Search for the cell housing the specified text and yield its (x, y) center coordinate. 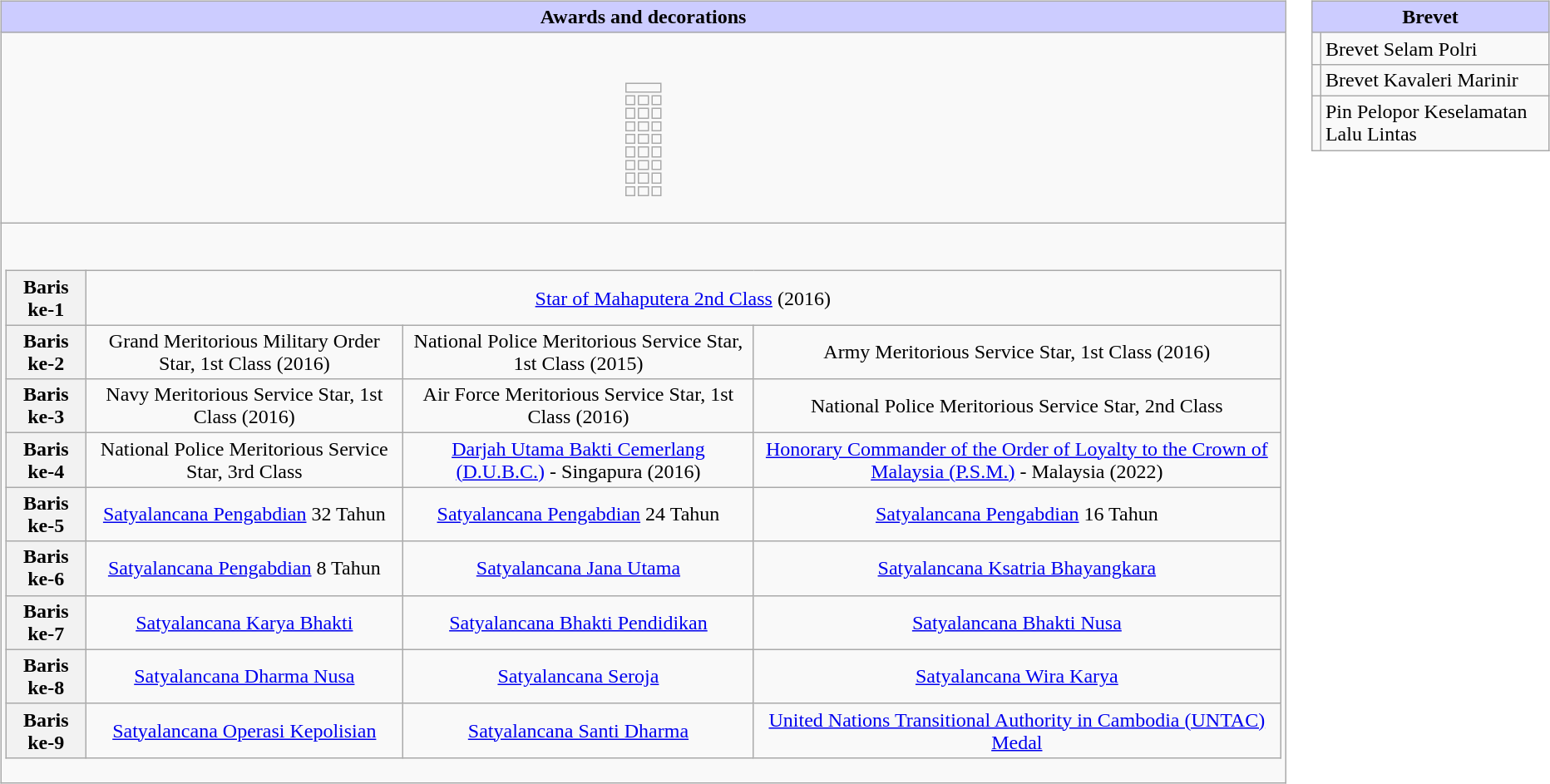
Satyalancana Pengabdian 24 Tahun (579, 514)
Satyalancana Karya Bhakti (244, 622)
Air Force Meritorious Service Star, 1st Class (2016) (579, 406)
United Nations Transitional Authority in Cambodia (UNTAC) Medal (1016, 730)
Awards and decorations (644, 17)
Baris ke-4 (47, 461)
Brevet Selam Polri (1434, 48)
Star of Mahaputera 2nd Class (2016) (684, 298)
National Police Meritorious Service Star, 1st Class (2015) (579, 353)
Honorary Commander of the Order of Loyalty to the Crown of Malaysia (P.S.M.) - Malaysia (2022) (1016, 461)
Satyalancana Seroja (579, 677)
Satyalancana Operasi Kepolisian (244, 730)
Army Meritorious Service Star, 1st Class (2016) (1016, 353)
Baris ke-9 (47, 730)
Pin Pelopor Keselamatan Lalu Lintas (1434, 123)
Satyalancana Pengabdian 32 Tahun (244, 514)
Satyalancana Pengabdian 16 Tahun (1016, 514)
Satyalancana Jana Utama (579, 569)
Baris ke-8 (47, 677)
Baris ke-1 (47, 298)
Satyalancana Bhakti Nusa (1016, 622)
Brevet Kavaleri Marinir (1434, 80)
Baris ke-6 (47, 569)
Satyalancana Pengabdian 8 Tahun (244, 569)
Brevet (1430, 17)
National Police Meritorious Service Star, 2nd Class (1016, 406)
Grand Meritorious Military Order Star, 1st Class (2016) (244, 353)
National Police Meritorious Service Star, 3rd Class (244, 461)
Satyalancana Dharma Nusa (244, 677)
Satyalancana Santi Dharma (579, 730)
Darjah Utama Bakti Cemerlang (D.U.B.C.) - Singapura (2016) (579, 461)
Baris ke-5 (47, 514)
Satyalancana Wira Karya (1016, 677)
Baris ke-7 (47, 622)
Baris ke-2 (47, 353)
Baris ke-3 (47, 406)
Satyalancana Bhakti Pendidikan (579, 622)
Navy Meritorious Service Star, 1st Class (2016) (244, 406)
Satyalancana Ksatria Bhayangkara (1016, 569)
